Identify which cell holds the provided text, then report its [x, y] central coordinate. 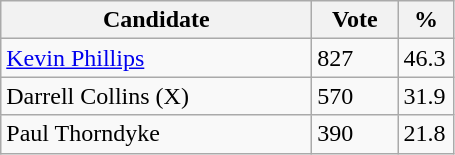
21.8 [426, 134]
Paul Thorndyke [156, 134]
570 [355, 96]
827 [355, 58]
Kevin Phillips [156, 58]
Candidate [156, 20]
% [426, 20]
31.9 [426, 96]
46.3 [426, 58]
390 [355, 134]
Darrell Collins (X) [156, 96]
Vote [355, 20]
